Capture the cell that displays the provided text and extract its (X, Y) central coordinate. 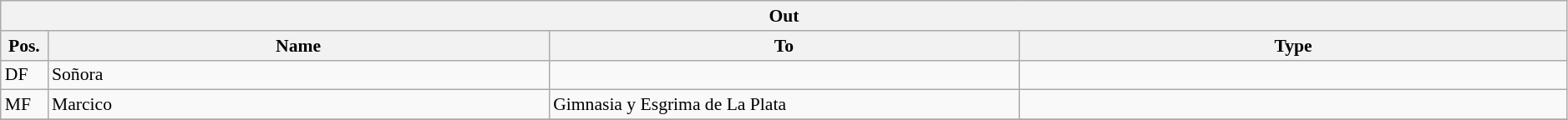
MF (24, 105)
Pos. (24, 46)
Gimnasia y Esgrima de La Plata (784, 105)
Soñora (298, 75)
Marcico (298, 105)
To (784, 46)
DF (24, 75)
Name (298, 46)
Type (1293, 46)
Out (784, 16)
